Locate the cell with the specified text and output its [X, Y] center coordinate. 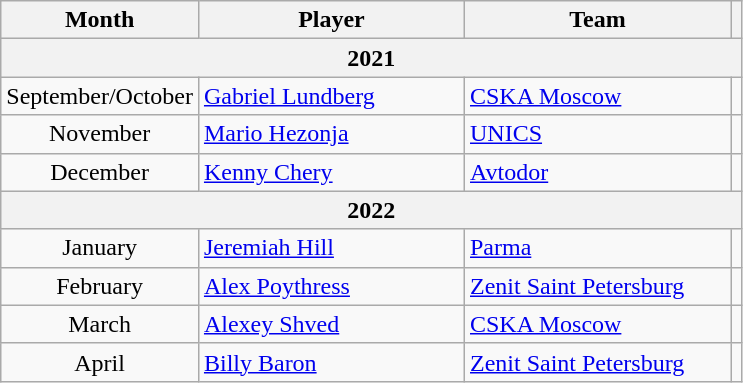
Gabriel Lundberg [331, 96]
January [100, 248]
March [100, 324]
December [100, 172]
UNICS [597, 134]
Avtodor [597, 172]
Jeremiah Hill [331, 248]
Kenny Chery [331, 172]
Player [331, 20]
February [100, 286]
2022 [372, 210]
November [100, 134]
April [100, 362]
Month [100, 20]
Mario Hezonja [331, 134]
Billy Baron [331, 362]
Alex Poythress [331, 286]
2021 [372, 58]
Parma [597, 248]
Alexey Shved [331, 324]
September/October [100, 96]
Team [597, 20]
